Return the [x, y] coordinate for the center point of the cell that contains the specified text.  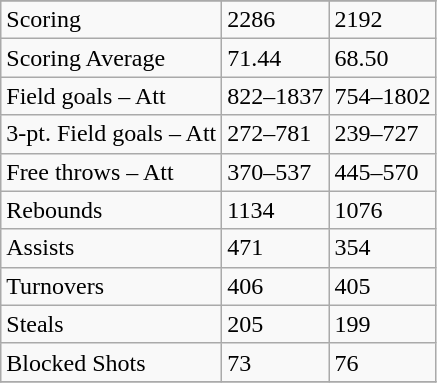
445–570 [382, 172]
239–727 [382, 134]
3-pt. Field goals – Att [112, 134]
Scoring Average [112, 58]
Scoring [112, 20]
71.44 [276, 58]
1134 [276, 210]
Field goals – Att [112, 96]
1076 [382, 210]
370–537 [276, 172]
406 [276, 286]
199 [382, 324]
822–1837 [276, 96]
354 [382, 248]
68.50 [382, 58]
405 [382, 286]
471 [276, 248]
205 [276, 324]
76 [382, 362]
73 [276, 362]
2286 [276, 20]
Rebounds [112, 210]
272–781 [276, 134]
Free throws – Att [112, 172]
2192 [382, 20]
Blocked Shots [112, 362]
Assists [112, 248]
Turnovers [112, 286]
Steals [112, 324]
754–1802 [382, 96]
